Extract the [X, Y] coordinate from the center of the cell holding the provided text.  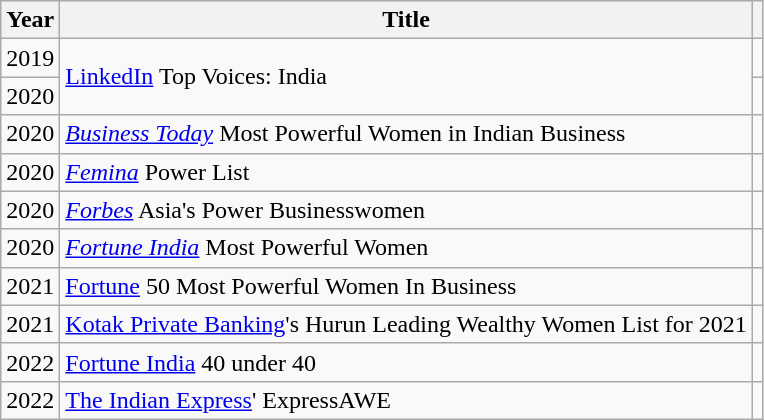
LinkedIn Top Voices: India [406, 77]
Fortune 50 Most Powerful Women In Business [406, 286]
Fortune India 40 under 40 [406, 362]
Fortune India Most Powerful Women [406, 248]
Business Today Most Powerful Women in Indian Business [406, 134]
2019 [30, 58]
Title [406, 20]
Femina Power List [406, 172]
Forbes Asia's Power Businesswomen [406, 210]
Year [30, 20]
Kotak Private Banking's Hurun Leading Wealthy Women List for 2021 [406, 324]
The Indian Express' ExpressAWE [406, 400]
